Find where the given text appears and provide that cell's center as [x, y] coordinate. 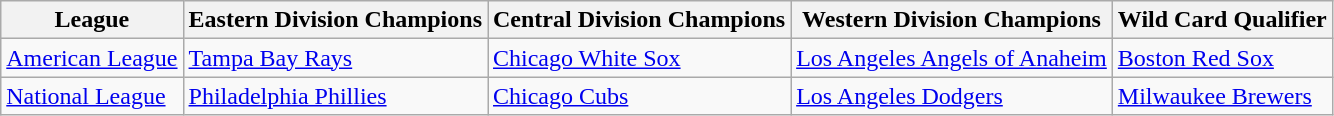
Tampa Bay Rays [335, 58]
Wild Card Qualifier [1222, 20]
Western Division Champions [952, 20]
Los Angeles Angels of Anaheim [952, 58]
American League [92, 58]
League [92, 20]
Eastern Division Champions [335, 20]
Chicago Cubs [640, 96]
Central Division Champions [640, 20]
Los Angeles Dodgers [952, 96]
National League [92, 96]
Boston Red Sox [1222, 58]
Chicago White Sox [640, 58]
Philadelphia Phillies [335, 96]
Milwaukee Brewers [1222, 96]
